Return [x, y] of the center of cell containing provided text 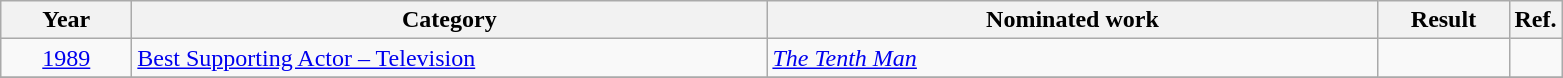
Category [450, 20]
Year [66, 20]
The Tenth Man [1072, 58]
Ref. [1536, 20]
1989 [66, 58]
Nominated work [1072, 20]
Best Supporting Actor – Television [450, 58]
Result [1444, 20]
